Locate the cell with the specified text and output its (X, Y) center coordinate. 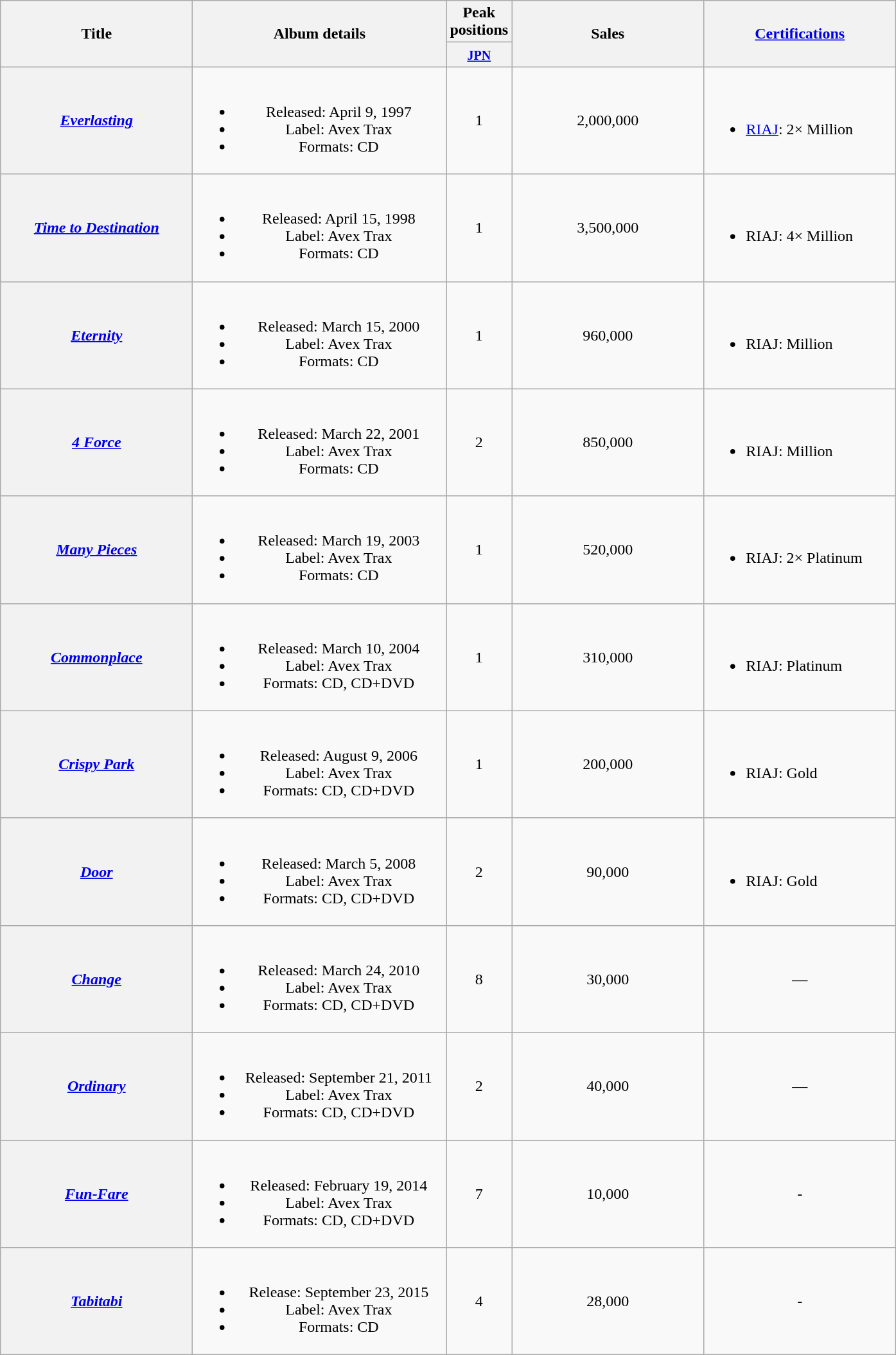
28,000 (608, 1302)
Album details (320, 33)
520,000 (608, 550)
310,000 (608, 657)
Released: April 9, 1997Label: Avex TraxFormats: CD (320, 121)
Door (96, 871)
Released: August 9, 2006Label: Avex TraxFormats: CD, CD+DVD (320, 765)
JPN (479, 55)
Change (96, 979)
Title (96, 33)
Everlasting (96, 121)
Released: March 22, 2001Label: Avex TraxFormats: CD (320, 442)
Eternity (96, 335)
Released: March 19, 2003Label: Avex TraxFormats: CD (320, 550)
Release: September 23, 2015Label: Avex TraxFormats: CD (320, 1302)
3,500,000 (608, 227)
Ordinary (96, 1086)
7 (479, 1194)
RIAJ: Platinum (800, 657)
RIAJ: 4× Million (800, 227)
Sales (608, 33)
Released: September 21, 2011Label: Avex TraxFormats: CD, CD+DVD (320, 1086)
RIAJ: 2× Platinum (800, 550)
90,000 (608, 871)
4 (479, 1302)
Tabitabi (96, 1302)
RIAJ: 2× Million (800, 121)
Released: March 15, 2000Label: Avex TraxFormats: CD (320, 335)
200,000 (608, 765)
8 (479, 979)
Released: March 24, 2010Label: Avex TraxFormats: CD, CD+DVD (320, 979)
4 Force (96, 442)
Commonplace (96, 657)
Released: March 5, 2008Label: Avex TraxFormats: CD, CD+DVD (320, 871)
10,000 (608, 1194)
Peak positions (479, 22)
30,000 (608, 979)
960,000 (608, 335)
Time to Destination (96, 227)
Many Pieces (96, 550)
Released: February 19, 2014Label: Avex TraxFormats: CD, CD+DVD (320, 1194)
Released: March 10, 2004Label: Avex TraxFormats: CD, CD+DVD (320, 657)
Released: April 15, 1998Label: Avex TraxFormats: CD (320, 227)
40,000 (608, 1086)
850,000 (608, 442)
2,000,000 (608, 121)
Crispy Park (96, 765)
Fun-Fare (96, 1194)
Certifications (800, 33)
